Search for the cell housing the specified text and yield its [x, y] center coordinate. 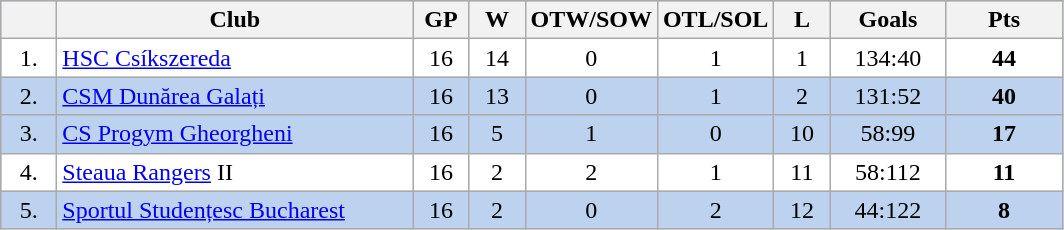
OTL/SOL [715, 20]
CSM Dunărea Galați [235, 96]
44 [1004, 58]
Steaua Rangers II [235, 172]
131:52 [888, 96]
58:99 [888, 134]
17 [1004, 134]
Goals [888, 20]
14 [497, 58]
Pts [1004, 20]
W [497, 20]
44:122 [888, 210]
GP [441, 20]
HSC Csíkszereda [235, 58]
4. [29, 172]
134:40 [888, 58]
Sportul Studențesc Bucharest [235, 210]
13 [497, 96]
3. [29, 134]
1. [29, 58]
Club [235, 20]
10 [802, 134]
5. [29, 210]
40 [1004, 96]
8 [1004, 210]
12 [802, 210]
2. [29, 96]
OTW/SOW [591, 20]
58:112 [888, 172]
L [802, 20]
5 [497, 134]
CS Progym Gheorgheni [235, 134]
